Detect which cell encompasses the target text, then output its [x, y] center coordinate. 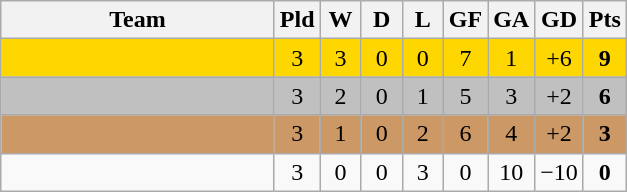
W [340, 20]
10 [512, 172]
GA [512, 20]
+6 [560, 58]
Pld [297, 20]
4 [512, 134]
9 [604, 58]
D [382, 20]
GD [560, 20]
Team [138, 20]
5 [465, 96]
L [422, 20]
GF [465, 20]
7 [465, 58]
Pts [604, 20]
−10 [560, 172]
